Pinpoint the cell where the given text exists, returning its (X, Y) midpoint coordinate. 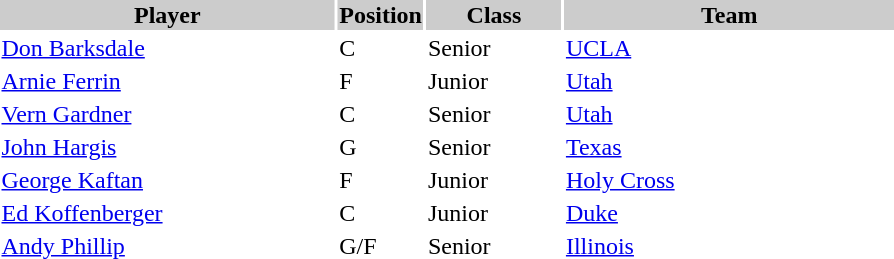
Duke (729, 213)
Vern Gardner (168, 114)
Team (729, 15)
Holy Cross (729, 180)
G (381, 147)
Don Barksdale (168, 48)
Texas (729, 147)
Class (494, 15)
UCLA (729, 48)
John Hargis (168, 147)
George Kaftan (168, 180)
Ed Koffenberger (168, 213)
Position (381, 15)
Player (168, 15)
Arnie Ferrin (168, 81)
